Pinpoint the cell where the given text exists, returning its [x, y] midpoint coordinate. 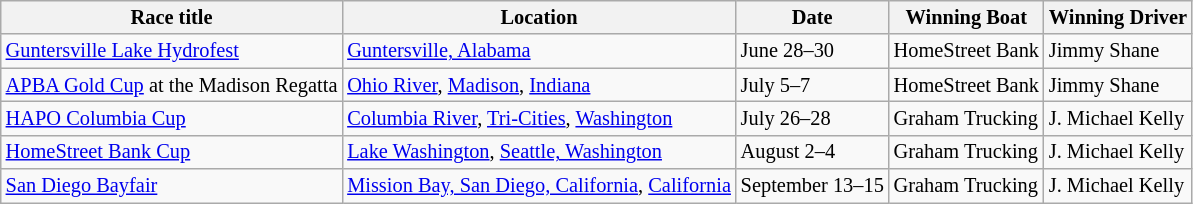
June 28–30 [812, 51]
Mission Bay, San Diego, California, California [538, 186]
Winning Boat [966, 17]
Guntersville Lake Hydrofest [172, 51]
Date [812, 17]
August 2–4 [812, 152]
September 13–15 [812, 186]
July 26–28 [812, 118]
APBA Gold Cup at the Madison Regatta [172, 85]
San Diego Bayfair [172, 186]
Lake Washington, Seattle, Washington [538, 152]
Columbia River, Tri-Cities, Washington [538, 118]
Race title [172, 17]
Ohio River, Madison, Indiana [538, 85]
HAPO Columbia Cup [172, 118]
Location [538, 17]
Guntersville, Alabama [538, 51]
Winning Driver [1118, 17]
July 5–7 [812, 85]
HomeStreet Bank Cup [172, 152]
